Capture the cell that displays the provided text and extract its (X, Y) central coordinate. 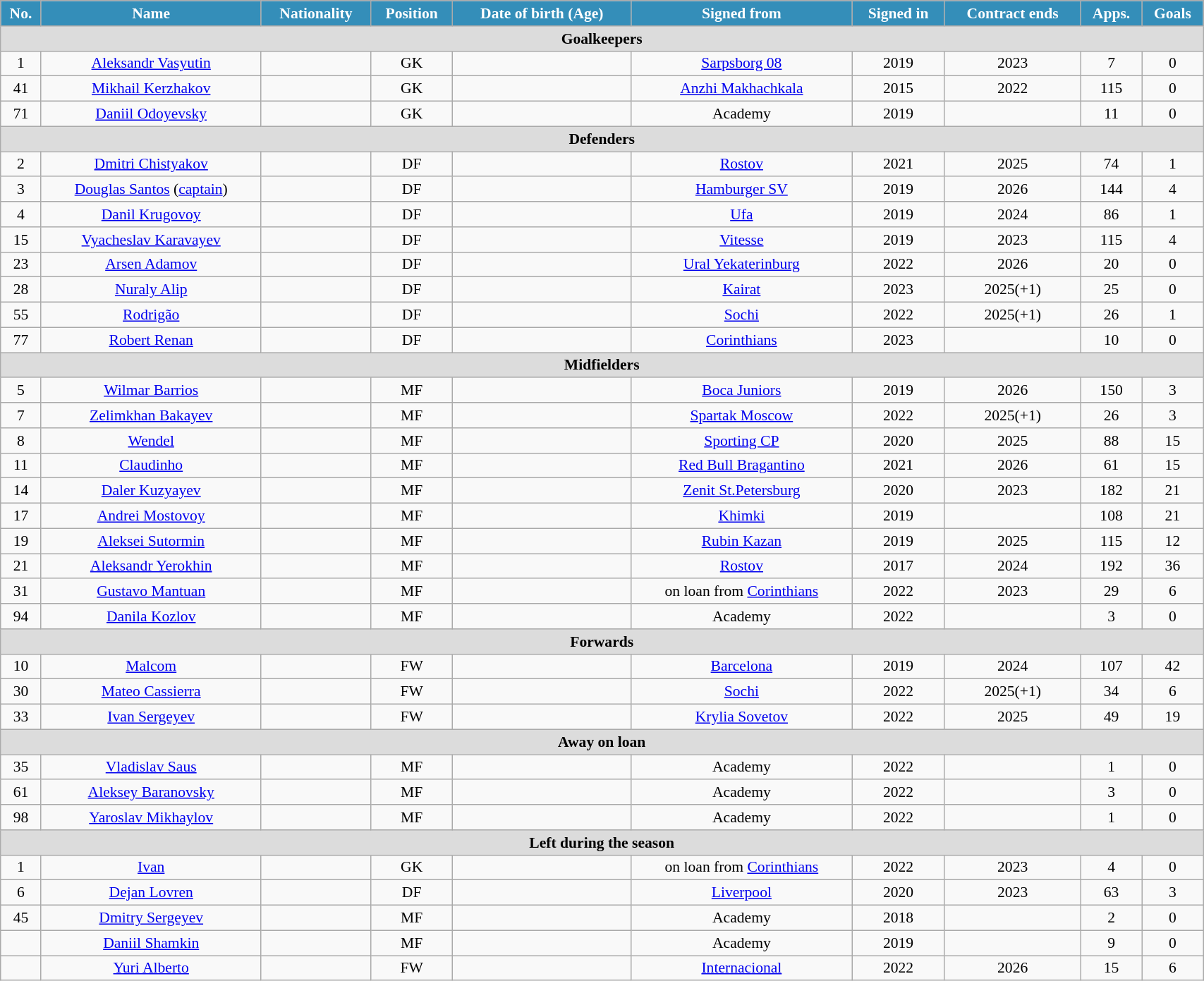
Krylia Sovetov (742, 717)
Arsen Adamov (151, 264)
Yaroslav Mikhaylov (151, 817)
Nuraly Alip (151, 290)
Barcelona (742, 666)
Yuri Alberto (151, 968)
Khimki (742, 516)
Ivan (151, 867)
Danila Kozlov (151, 616)
42 (1172, 666)
Left during the season (602, 843)
41 (21, 89)
192 (1112, 566)
63 (1112, 893)
Aleksandr Vasyutin (151, 63)
Zelimkhan Bakayev (151, 415)
Midfielders (602, 365)
Daniil Shamkin (151, 943)
2018 (899, 918)
Ural Yekaterinburg (742, 264)
17 (21, 516)
Kairat (742, 290)
Forwards (602, 642)
71 (21, 114)
Mateo Cassierra (151, 692)
Away on loan (602, 742)
Vitesse (742, 240)
2017 (899, 566)
35 (21, 767)
107 (1112, 666)
8 (21, 441)
144 (1112, 190)
Goalkeepers (602, 39)
Aleksey Baranovsky (151, 793)
Boca Juniors (742, 391)
Danil Krugovoy (151, 214)
98 (21, 817)
Douglas Santos (captain) (151, 190)
9 (1112, 943)
Aleksandr Yerokhin (151, 566)
Ivan Sergeyev (151, 717)
Red Bull Bragantino (742, 465)
Aleksei Sutormin (151, 541)
74 (1112, 164)
14 (21, 491)
Daler Kuzyayev (151, 491)
Contract ends (1013, 13)
Hamburger SV (742, 190)
55 (21, 315)
Spartak Moscow (742, 415)
86 (1112, 214)
Dmitry Sergeyev (151, 918)
Daniil Odoyevsky (151, 114)
Sporting CP (742, 441)
108 (1112, 516)
36 (1172, 566)
Date of birth (Age) (542, 13)
Wendel (151, 441)
Liverpool (742, 893)
Nationality (316, 13)
Position (412, 13)
Wilmar Barrios (151, 391)
Gustavo Mantuan (151, 592)
Apps. (1112, 13)
29 (1112, 592)
30 (21, 692)
182 (1112, 491)
Goals (1172, 13)
28 (21, 290)
Sarpsborg 08 (742, 63)
Anzhi Makhachkala (742, 89)
Defenders (602, 139)
Dejan Lovren (151, 893)
Robert Renan (151, 340)
5 (21, 391)
Andrei Mostovoy (151, 516)
Vladislav Saus (151, 767)
34 (1112, 692)
Ufa (742, 214)
Rodrigão (151, 315)
Mikhail Kerzhakov (151, 89)
Dmitri Chistyakov (151, 164)
Internacional (742, 968)
20 (1112, 264)
94 (21, 616)
23 (21, 264)
No. (21, 13)
Signed from (742, 13)
Corinthians (742, 340)
Claudinho (151, 465)
77 (21, 340)
Rubin Kazan (742, 541)
2015 (899, 89)
Name (151, 13)
49 (1112, 717)
12 (1172, 541)
25 (1112, 290)
88 (1112, 441)
45 (21, 918)
Vyacheslav Karavayev (151, 240)
Zenit St.Petersburg (742, 491)
Malcom (151, 666)
150 (1112, 391)
31 (21, 592)
Signed in (899, 13)
33 (21, 717)
